Capture the cell that displays the provided text and extract its (X, Y) central coordinate. 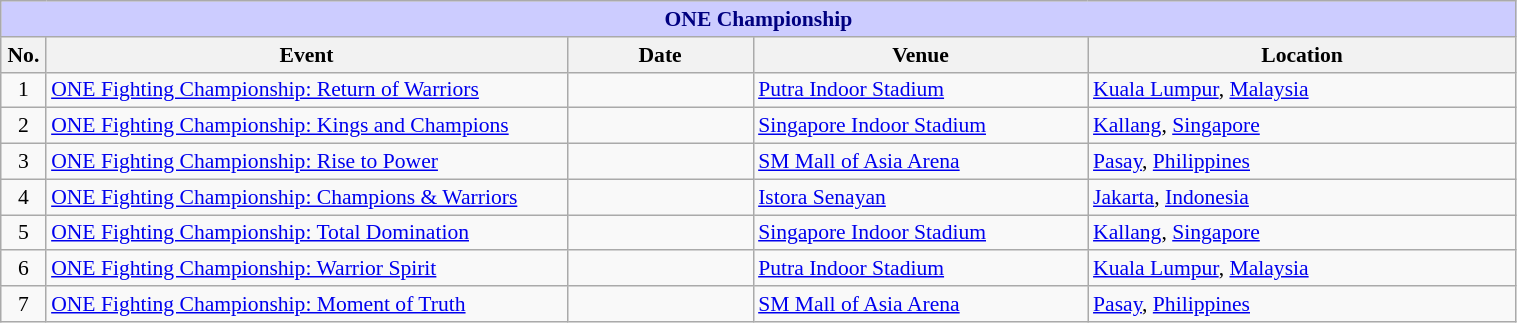
Jakarta, Indonesia (1302, 197)
7 (24, 304)
Istora Senayan (920, 197)
Date (660, 55)
ONE Fighting Championship: Champions & Warriors (306, 197)
5 (24, 233)
Venue (920, 55)
ONE Fighting Championship: Kings and Champions (306, 126)
ONE Fighting Championship: Total Domination (306, 233)
ONE Fighting Championship: Return of Warriors (306, 90)
Event (306, 55)
ONE Fighting Championship: Moment of Truth (306, 304)
2 (24, 126)
4 (24, 197)
6 (24, 269)
3 (24, 162)
No. (24, 55)
1 (24, 90)
Location (1302, 55)
ONE Championship (758, 19)
ONE Fighting Championship: Rise to Power (306, 162)
ONE Fighting Championship: Warrior Spirit (306, 269)
